Identify which cell holds the provided text, then report its [X, Y] central coordinate. 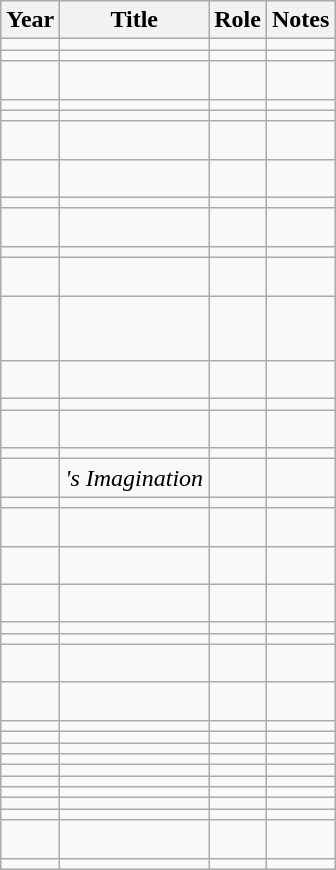
Year [30, 20]
Role [238, 20]
Notes [300, 20]
Title [134, 20]
's Imagination [134, 478]
